Identify which cell holds the provided text, then report its [x, y] central coordinate. 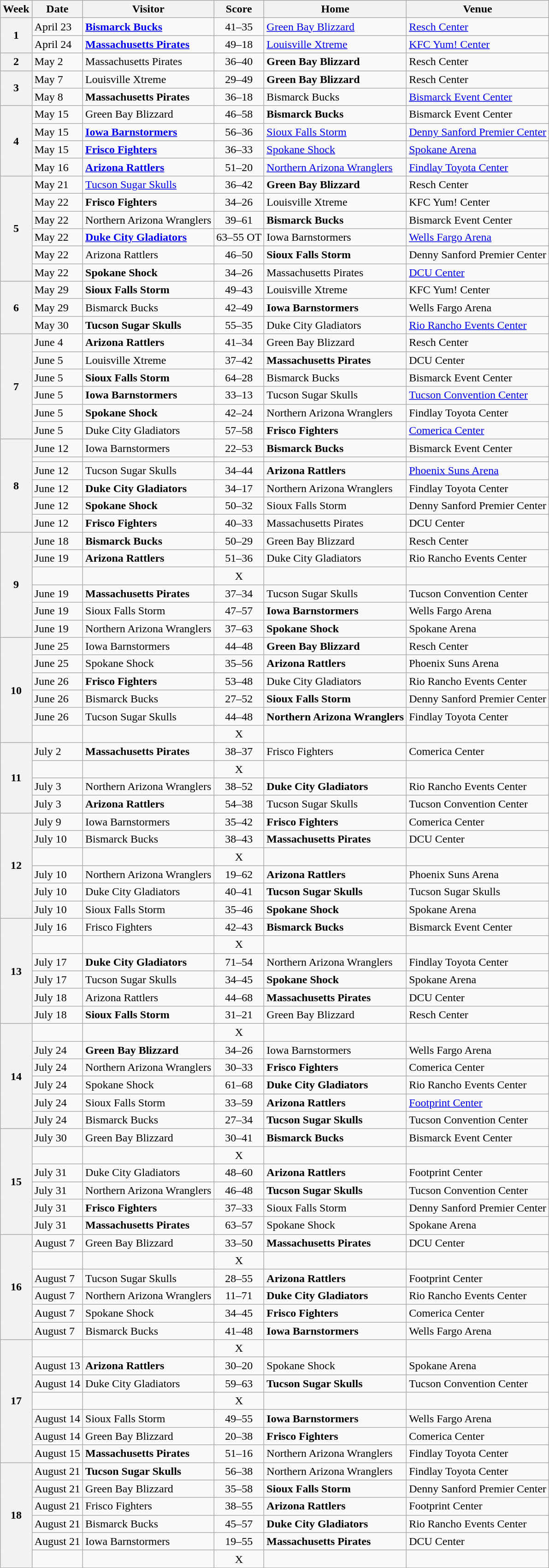
July 16 [57, 927]
May 7 [57, 79]
51–36 [239, 558]
May 2 [57, 62]
59–63 [239, 1384]
10 [16, 690]
33–59 [239, 1103]
33–13 [239, 395]
34–44 [239, 470]
42–49 [239, 308]
17 [16, 1401]
13 [16, 971]
46–50 [239, 255]
38–43 [239, 839]
39–61 [239, 220]
56–38 [239, 1471]
40–41 [239, 892]
36–40 [239, 62]
Visitor [148, 9]
49–18 [239, 44]
22–53 [239, 448]
49–55 [239, 1419]
61–68 [239, 1085]
August 15 [57, 1454]
June 4 [57, 343]
41–48 [239, 1330]
7 [16, 386]
33–50 [239, 1243]
27–34 [239, 1120]
May 8 [57, 97]
34–17 [239, 488]
April 23 [57, 27]
18 [16, 1515]
42–43 [239, 927]
3 [16, 88]
38–52 [239, 787]
July 30 [57, 1138]
August 13 [57, 1366]
Score [239, 9]
Venue [478, 9]
11 [16, 778]
71–54 [239, 962]
May 21 [57, 184]
44–68 [239, 997]
37–33 [239, 1208]
36–42 [239, 184]
49–43 [239, 290]
41–34 [239, 343]
June 18 [57, 541]
Home [336, 9]
16 [16, 1287]
27–52 [239, 699]
54–38 [239, 804]
56–36 [239, 132]
42–24 [239, 413]
47–57 [239, 611]
50–32 [239, 506]
6 [16, 308]
63–55 OT [239, 238]
55–35 [239, 325]
46–58 [239, 114]
57–58 [239, 430]
15 [16, 1182]
35–42 [239, 822]
2 [16, 62]
35–56 [239, 664]
30–41 [239, 1138]
35–58 [239, 1489]
53–48 [239, 681]
July 9 [57, 822]
41–35 [239, 27]
9 [16, 585]
11–71 [239, 1295]
30–33 [239, 1068]
46–48 [239, 1190]
May 16 [57, 167]
1 [16, 36]
36–18 [239, 97]
50–29 [239, 541]
38–55 [239, 1506]
Week [16, 9]
30–20 [239, 1366]
19–62 [239, 874]
64–28 [239, 378]
28–55 [239, 1278]
38–37 [239, 751]
July 2 [57, 751]
45–57 [239, 1524]
20–38 [239, 1436]
19–55 [239, 1541]
51–16 [239, 1454]
37–63 [239, 629]
63–57 [239, 1225]
37–34 [239, 594]
29–49 [239, 79]
14 [16, 1076]
35–46 [239, 909]
40–33 [239, 523]
12 [16, 866]
36–33 [239, 149]
48–60 [239, 1173]
31–21 [239, 1015]
April 24 [57, 44]
8 [16, 485]
5 [16, 228]
51–20 [239, 167]
4 [16, 141]
Date [57, 9]
May 30 [57, 325]
37–42 [239, 360]
